Output the [X, Y] coordinate of the center of the cell containing the given text.  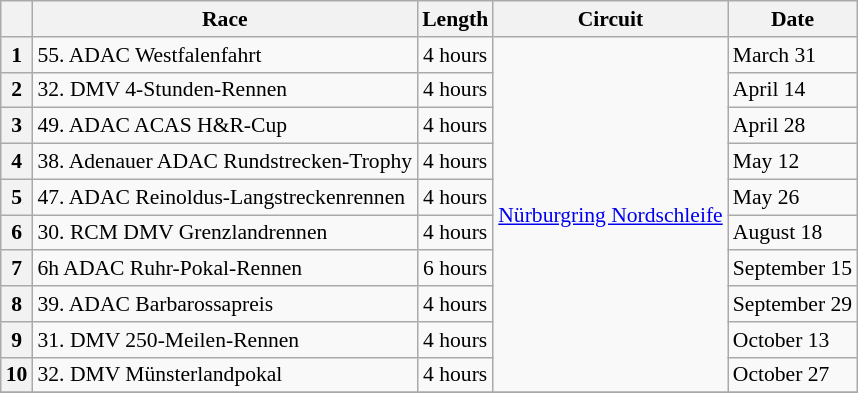
6h ADAC Ruhr-Pokal-Rennen [224, 269]
April 14 [792, 90]
9 [17, 340]
38. Adenauer ADAC Rundstrecken-Trophy [224, 162]
August 18 [792, 233]
Date [792, 19]
6 [17, 233]
31. DMV 250-Meilen-Rennen [224, 340]
5 [17, 197]
September 29 [792, 304]
May 12 [792, 162]
September 15 [792, 269]
6 hours [455, 269]
Race [224, 19]
October 27 [792, 375]
55. ADAC Westfalenfahrt [224, 55]
1 [17, 55]
Length [455, 19]
4 [17, 162]
7 [17, 269]
March 31 [792, 55]
47. ADAC Reinoldus-Langstreckenrennen [224, 197]
32. DMV 4-Stunden-Rennen [224, 90]
39. ADAC Barbarossapreis [224, 304]
49. ADAC ACAS H&R-Cup [224, 126]
April 28 [792, 126]
32. DMV Münsterlandpokal [224, 375]
10 [17, 375]
May 26 [792, 197]
October 13 [792, 340]
Circuit [610, 19]
30. RCM DMV Grenzlandrennen [224, 233]
2 [17, 90]
3 [17, 126]
Nürburgring Nordschleife [610, 215]
8 [17, 304]
